For the text-containing cell, return its midpoint in [X, Y] coordinate format. 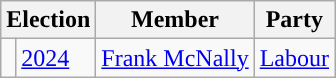
Election [48, 20]
2024 [56, 58]
Labour [294, 58]
Member [175, 20]
Party [294, 20]
Frank McNally [175, 58]
